From the cell containing the given text, extract its center point as [X, Y] coordinate. 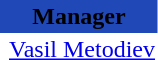
Manager [79, 16]
